Search for the cell housing the specified text and yield its (X, Y) center coordinate. 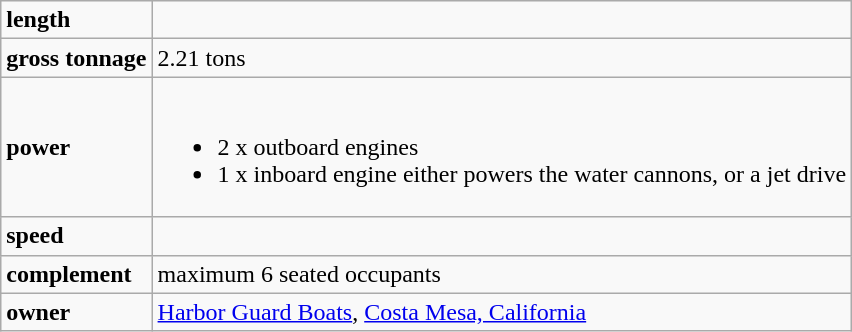
complement (76, 274)
length (76, 20)
power (76, 147)
owner (76, 312)
2 x outboard engines1 x inboard engine either powers the water cannons, or a jet drive (502, 147)
gross tonnage (76, 58)
speed (76, 236)
maximum 6 seated occupants (502, 274)
2.21 tons (502, 58)
Harbor Guard Boats, Costa Mesa, California (502, 312)
